For the text-containing cell, return its midpoint in [x, y] coordinate format. 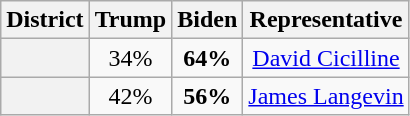
34% [130, 58]
James Langevin [326, 96]
42% [130, 96]
56% [208, 96]
District [45, 20]
64% [208, 58]
Trump [130, 20]
Representative [326, 20]
David Cicilline [326, 58]
Biden [208, 20]
